Search for the cell housing the specified text and yield its [X, Y] center coordinate. 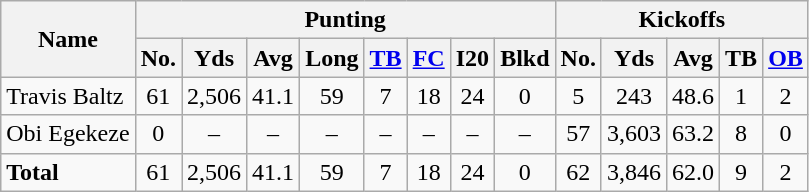
8 [742, 134]
3,603 [634, 134]
48.6 [694, 96]
Total [68, 172]
Long [332, 58]
243 [634, 96]
5 [578, 96]
Name [68, 39]
63.2 [694, 134]
Travis Baltz [68, 96]
OB [786, 58]
3,846 [634, 172]
57 [578, 134]
Punting [345, 20]
Obi Egekeze [68, 134]
62.0 [694, 172]
I20 [472, 58]
Blkd [525, 58]
9 [742, 172]
62 [578, 172]
Kickoffs [682, 20]
1 [742, 96]
FC [428, 58]
